Find where the given text appears and provide that cell's center as [X, Y] coordinate. 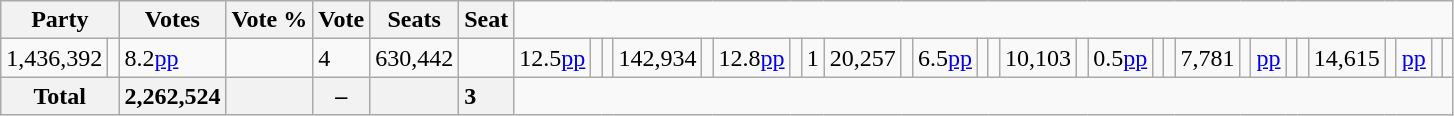
630,442 [414, 58]
Seat [486, 20]
3 [486, 96]
Vote [342, 20]
7,781 [1208, 58]
Seats [414, 20]
0.5pp [1120, 58]
Total [60, 96]
4 [342, 58]
6.5pp [944, 58]
Party [60, 20]
14,615 [1346, 58]
8.2pp [172, 58]
10,103 [1038, 58]
Vote % [270, 20]
12.5pp [552, 58]
142,934 [658, 58]
– [342, 96]
2,262,524 [172, 96]
1 [812, 58]
Votes [172, 20]
20,257 [862, 58]
12.8pp [752, 58]
1,436,392 [54, 58]
